Find where the given text appears and provide that cell's center as (x, y) coordinate. 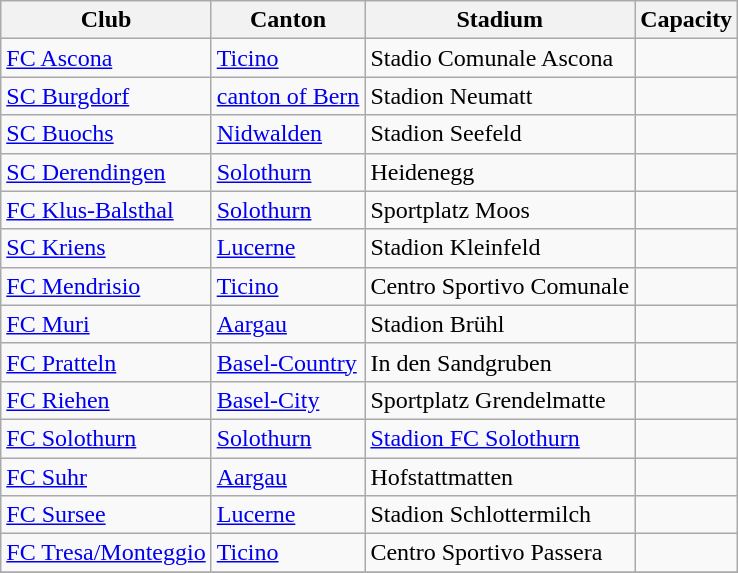
Stadion Brühl (500, 324)
Capacity (686, 20)
SC Kriens (106, 248)
Canton (288, 20)
Stadion Neumatt (500, 96)
Centro Sportivo Passera (500, 553)
FC Sursee (106, 515)
FC Ascona (106, 58)
FC Riehen (106, 400)
Stadium (500, 20)
FC Tresa/Monteggio (106, 553)
Centro Sportivo Comunale (500, 286)
FC Mendrisio (106, 286)
Stadion FC Solothurn (500, 438)
SC Buochs (106, 134)
Sportplatz Grendelmatte (500, 400)
Nidwalden (288, 134)
canton of Bern (288, 96)
SC Derendingen (106, 172)
Stadion Schlottermilch (500, 515)
SC Burgdorf (106, 96)
FC Solothurn (106, 438)
Basel-Country (288, 362)
Stadio Comunale Ascona (500, 58)
Hofstattmatten (500, 477)
Basel-City (288, 400)
FC Klus-Balsthal (106, 210)
Club (106, 20)
FC Muri (106, 324)
FC Pratteln (106, 362)
Stadion Seefeld (500, 134)
FC Suhr (106, 477)
Stadion Kleinfeld (500, 248)
In den Sandgruben (500, 362)
Sportplatz Moos (500, 210)
Heidenegg (500, 172)
